Detect which cell encompasses the target text, then output its [x, y] center coordinate. 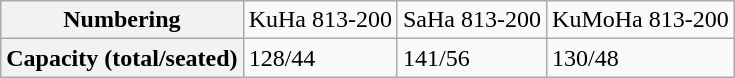
141/56 [472, 58]
130/48 [641, 58]
KuHa 813-200 [320, 20]
Numbering [122, 20]
SaHa 813-200 [472, 20]
128/44 [320, 58]
KuMoHa 813-200 [641, 20]
Capacity (total/seated) [122, 58]
